Identify which cell holds the provided text, then report its [X, Y] central coordinate. 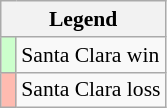
Santa Clara loss [90, 90]
Legend [84, 19]
Santa Clara win [90, 55]
